Find where the given text appears and provide that cell's center as [x, y] coordinate. 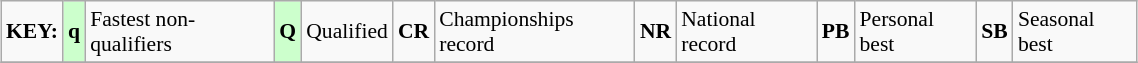
Seasonal best [1075, 32]
Championships record [534, 32]
KEY: [32, 32]
Qualified [347, 32]
CR [414, 32]
SB [994, 32]
Fastest non-qualifiers [180, 32]
NR [656, 32]
Q [288, 32]
Personal best [916, 32]
National record [746, 32]
PB [836, 32]
q [74, 32]
